Provide the (X, Y) coordinate of the cell's center where the given text is located.  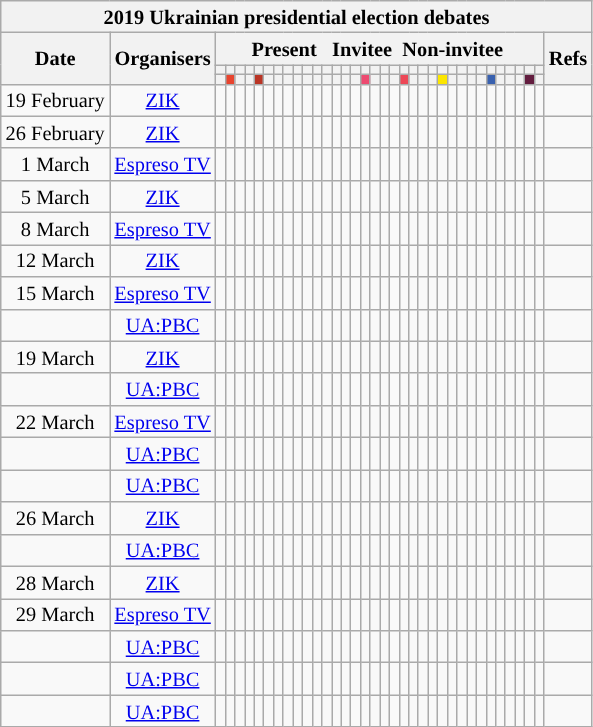
15 March (56, 293)
29 March (56, 614)
2019 Ukrainian presidential election debates (296, 16)
19 March (56, 357)
19 February (56, 100)
5 March (56, 196)
26 February (56, 132)
26 March (56, 518)
Date (56, 58)
22 March (56, 421)
1 March (56, 164)
Present Invitee Non-invitee (380, 48)
8 March (56, 228)
Organisers (163, 58)
28 March (56, 582)
12 March (56, 260)
Refs (568, 58)
